Search for the cell housing the specified text and yield its (X, Y) center coordinate. 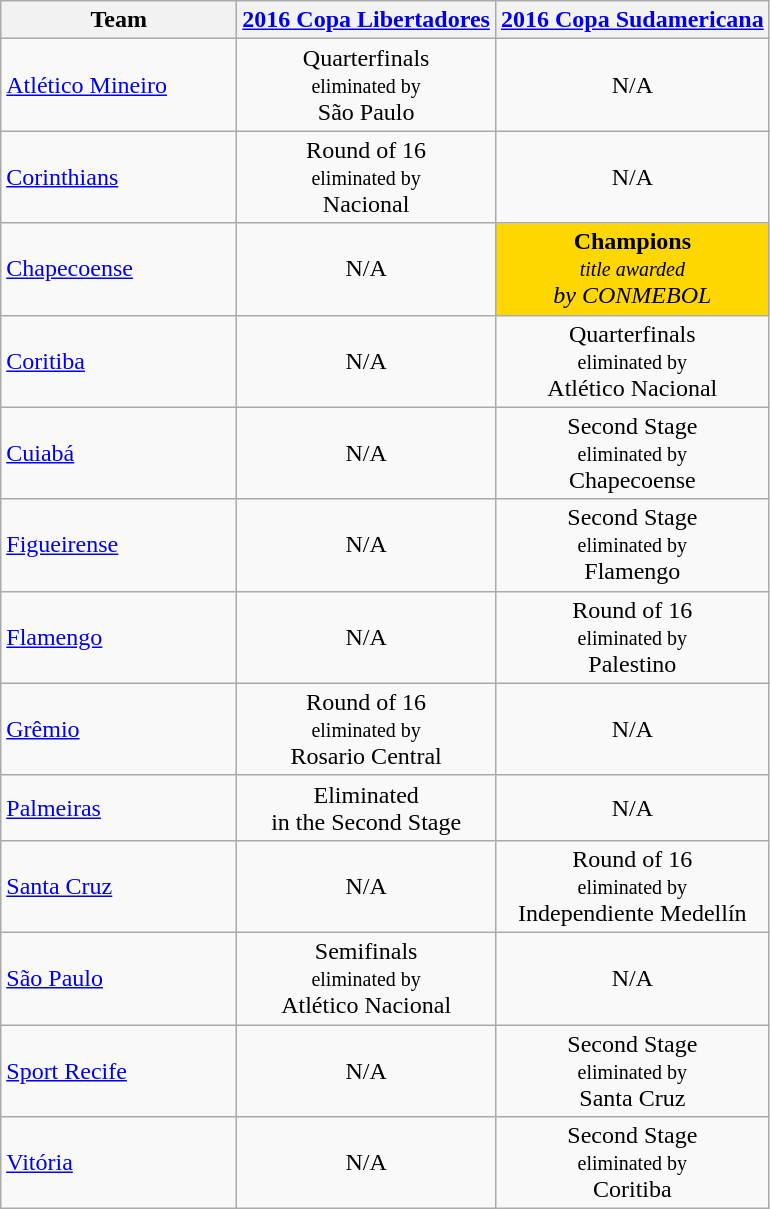
Team (119, 20)
Championstitle awardedby CONMEBOL (632, 269)
Cuiabá (119, 453)
Round of 16eliminated by Rosario Central (366, 729)
Eliminatedin the Second Stage (366, 808)
2016 Copa Libertadores (366, 20)
Atlético Mineiro (119, 85)
Chapecoense (119, 269)
Sport Recife (119, 1070)
Coritiba (119, 361)
Santa Cruz (119, 886)
Palmeiras (119, 808)
Round of 16eliminated by Palestino (632, 637)
Flamengo (119, 637)
Second Stageeliminated by Santa Cruz (632, 1070)
Quarterfinalseliminated by São Paulo (366, 85)
Quarterfinalseliminated by Atlético Nacional (632, 361)
Figueirense (119, 545)
Grêmio (119, 729)
Semifinalseliminated by Atlético Nacional (366, 978)
Corinthians (119, 177)
Vitória (119, 1163)
Second Stageeliminated by Coritiba (632, 1163)
2016 Copa Sudamericana (632, 20)
São Paulo (119, 978)
Round of 16eliminated by Nacional (366, 177)
Second Stageeliminated by Flamengo (632, 545)
Second Stageeliminated by Chapecoense (632, 453)
Round of 16eliminated by Independiente Medellín (632, 886)
